Pinpoint the cell where the given text exists, returning its (x, y) midpoint coordinate. 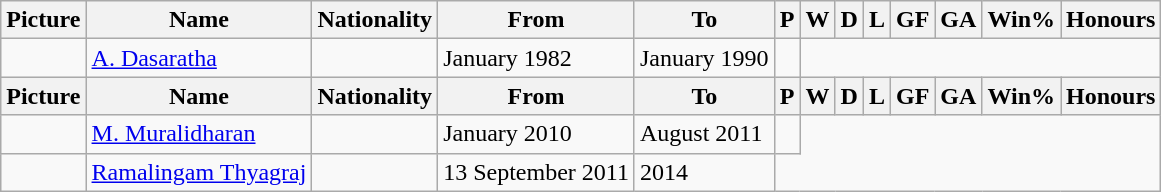
January 2010 (536, 134)
A. Dasaratha (199, 58)
January 1982 (536, 58)
January 1990 (704, 58)
13 September 2011 (536, 172)
2014 (704, 172)
Ramalingam Thyagraj (199, 172)
August 2011 (704, 134)
M. Muralidharan (199, 134)
